Provide the [x, y] coordinate of the cell's center where the given text is located.  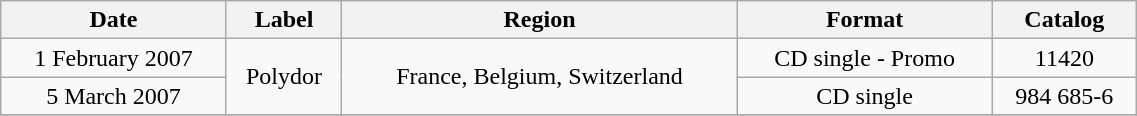
Catalog [1064, 20]
CD single [864, 96]
984 685-6 [1064, 96]
Label [284, 20]
CD single - Promo [864, 58]
11420 [1064, 58]
Region [540, 20]
1 February 2007 [114, 58]
Format [864, 20]
5 March 2007 [114, 96]
Polydor [284, 77]
Date [114, 20]
France, Belgium, Switzerland [540, 77]
